Scan for the cell matching the given text and deliver its [X, Y] coordinate at center. 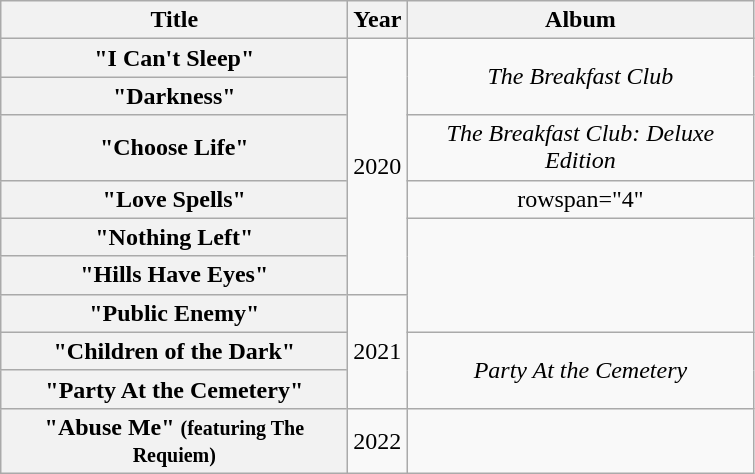
The Breakfast Club: Deluxe Edition [580, 148]
2020 [378, 166]
rowspan="4" [580, 199]
2022 [378, 440]
"Abuse Me" (featuring The Requiem) [174, 440]
"Children of the Dark" [174, 351]
"I Can't Sleep" [174, 58]
Party At the Cemetery [580, 370]
"Choose Life" [174, 148]
Year [378, 20]
"Hills Have Eyes" [174, 275]
Album [580, 20]
"Darkness" [174, 96]
The Breakfast Club [580, 77]
Title [174, 20]
"Public Enemy" [174, 313]
"Nothing Left" [174, 237]
"Love Spells" [174, 199]
2021 [378, 351]
"Party At the Cemetery" [174, 389]
